Return the (x, y) coordinate for the center point of the cell that contains the specified text.  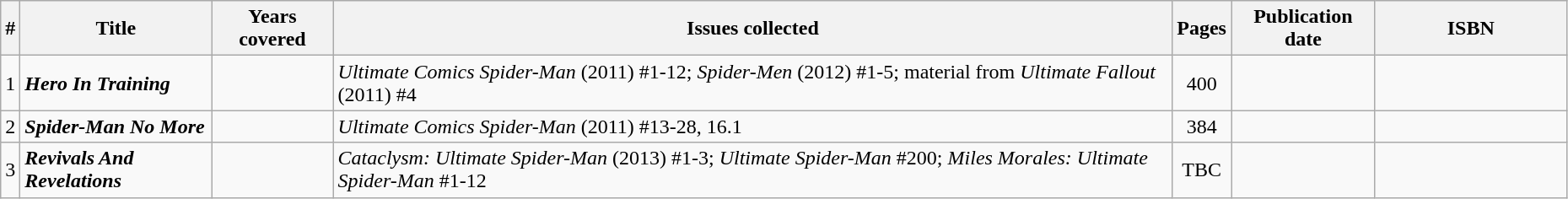
Hero In Training (116, 83)
384 (1202, 126)
# (10, 29)
Ultimate Comics Spider-Man (2011) #13-28, 16.1 (752, 126)
400 (1202, 83)
3 (10, 170)
Issues collected (752, 29)
Cataclysm: Ultimate Spider-Man (2013) #1-3; Ultimate Spider-Man #200; Miles Morales: Ultimate Spider-Man #1-12 (752, 170)
2 (10, 126)
Title (116, 29)
1 (10, 83)
Years covered (272, 29)
Publication date (1304, 29)
Pages (1202, 29)
Ultimate Comics Spider-Man (2011) #1-12; Spider-Men (2012) #1-5; material from Ultimate Fallout (2011) #4 (752, 83)
Spider-Man No More (116, 126)
ISBN (1471, 29)
TBC (1202, 170)
Revivals And Revelations (116, 170)
